Determine the (x, y) coordinate at the center of the cell enclosing the given text.  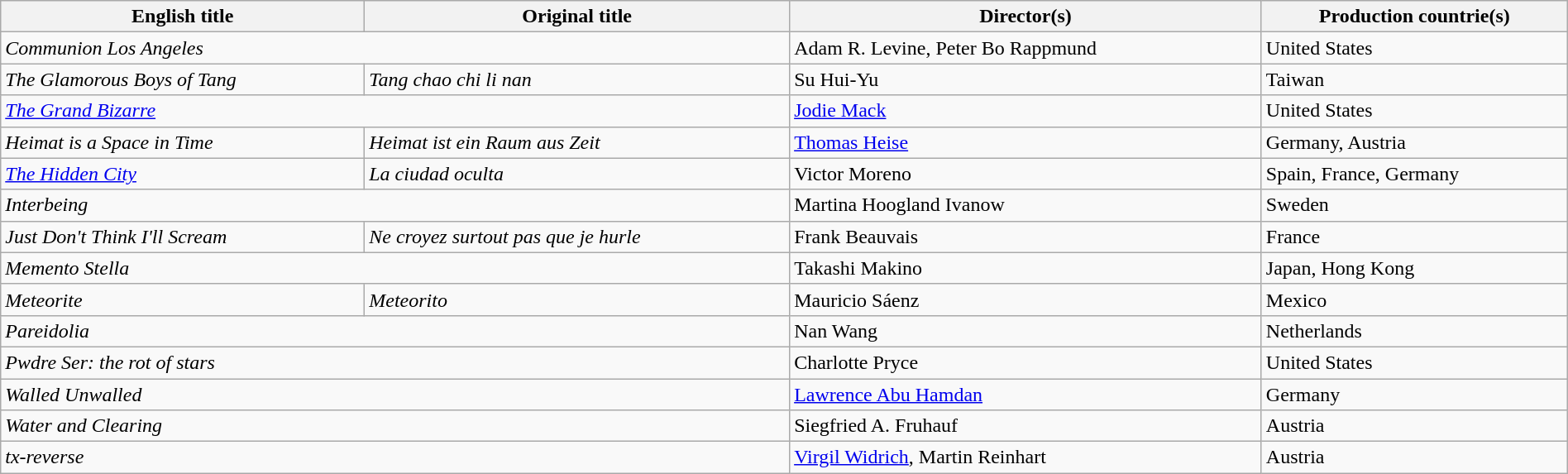
The Glamorous Boys of Tang (183, 79)
Nan Wang (1025, 331)
Director(s) (1025, 17)
English title (183, 17)
Germany, Austria (1414, 142)
The Hidden City (183, 174)
Thomas Heise (1025, 142)
Netherlands (1414, 331)
Mauricio Sáenz (1025, 299)
Charlotte Pryce (1025, 362)
Heimat is a Space in Time (183, 142)
Virgil Widrich, Martin Reinhart (1025, 457)
Germany (1414, 395)
Spain, France, Germany (1414, 174)
Walled Unwalled (395, 395)
Memento Stella (395, 268)
Meteorito (577, 299)
Adam R. Levine, Peter Bo Rappmund (1025, 48)
Victor Moreno (1025, 174)
La ciudad oculta (577, 174)
Lawrence Abu Hamdan (1025, 395)
Heimat ist ein Raum aus Zeit (577, 142)
Sweden (1414, 205)
Mexico (1414, 299)
tx-reverse (395, 457)
Frank Beauvais (1025, 237)
Production countrie(s) (1414, 17)
Japan, Hong Kong (1414, 268)
Pareidolia (395, 331)
Meteorite (183, 299)
Tang chao chi li nan (577, 79)
Jodie Mack (1025, 111)
Just Don't Think I'll Scream (183, 237)
Martina Hoogland Ivanow (1025, 205)
Taiwan (1414, 79)
Original title (577, 17)
France (1414, 237)
Interbeing (395, 205)
Pwdre Ser: the rot of stars (395, 362)
Water and Clearing (395, 426)
The Grand Bizarre (395, 111)
Takashi Makino (1025, 268)
Ne croyez surtout pas que je hurle (577, 237)
Su Hui-Yu (1025, 79)
Communion Los Angeles (395, 48)
Siegfried A. Fruhauf (1025, 426)
